Provide the (X, Y) coordinate of the cell's center where the given text is located.  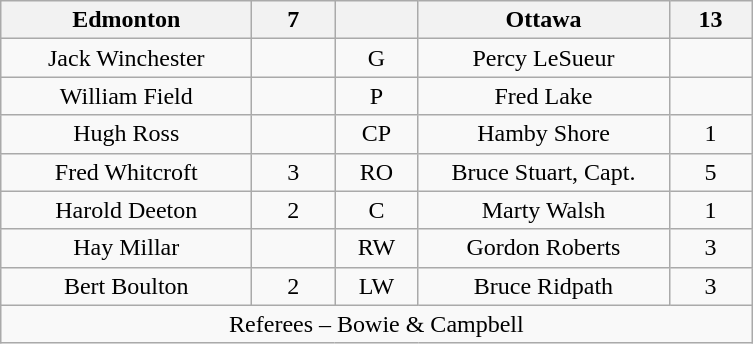
LW (376, 286)
Referees – Bowie & Campbell (376, 324)
RW (376, 248)
5 (710, 172)
Fred Whitcroft (126, 172)
Bruce Stuart, Capt. (544, 172)
Bert Boulton (126, 286)
Bruce Ridpath (544, 286)
Fred Lake (544, 96)
7 (294, 20)
William Field (126, 96)
Hamby Shore (544, 134)
Edmonton (126, 20)
Harold Deeton (126, 210)
Hay Millar (126, 248)
Gordon Roberts (544, 248)
RO (376, 172)
Percy LeSueur (544, 58)
Jack Winchester (126, 58)
Hugh Ross (126, 134)
13 (710, 20)
Ottawa (544, 20)
P (376, 96)
CP (376, 134)
Marty Walsh (544, 210)
G (376, 58)
C (376, 210)
